Search for the cell housing the specified text and yield its [x, y] center coordinate. 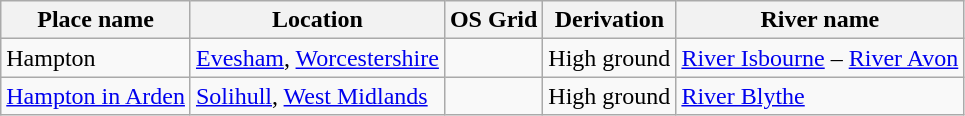
OS Grid [493, 20]
Derivation [610, 20]
Hampton in Arden [96, 96]
Hampton [96, 58]
Solihull, West Midlands [317, 96]
Place name [96, 20]
Evesham, Worcestershire [317, 58]
River Isbourne – River Avon [820, 58]
River Blythe [820, 96]
Location [317, 20]
River name [820, 20]
